Return the (X, Y) coordinate for the center point of the cell that contains the specified text.  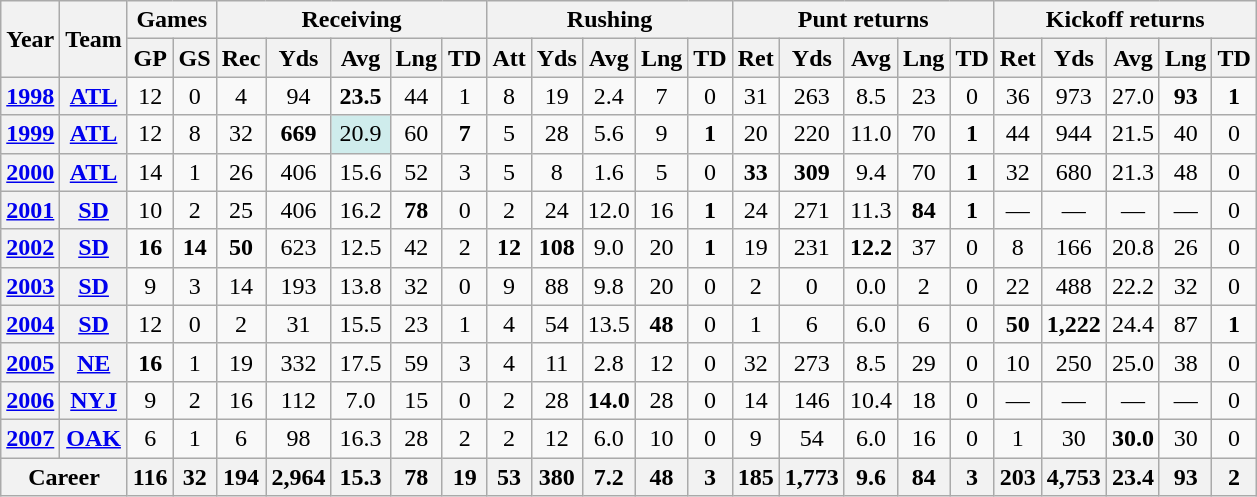
22.2 (1132, 286)
Att (509, 58)
273 (812, 362)
GP (150, 58)
5.6 (608, 134)
2005 (30, 362)
36 (1018, 96)
7.0 (360, 400)
166 (1074, 248)
0.0 (870, 286)
OAK (94, 438)
10.4 (870, 400)
17.5 (360, 362)
9.0 (608, 248)
16.3 (360, 438)
2.8 (608, 362)
21.3 (1132, 172)
623 (298, 248)
33 (756, 172)
2000 (30, 172)
193 (298, 286)
23.5 (360, 96)
Games (172, 20)
2007 (30, 438)
20.8 (1132, 248)
11.3 (870, 210)
9.6 (870, 477)
4,753 (1074, 477)
669 (298, 134)
9.4 (870, 172)
12.0 (608, 210)
203 (1018, 477)
52 (416, 172)
15.6 (360, 172)
220 (812, 134)
88 (556, 286)
94 (298, 96)
15.3 (360, 477)
15 (416, 400)
2,964 (298, 477)
30.0 (1132, 438)
Punt returns (863, 20)
1,222 (1074, 324)
87 (1185, 324)
38 (1185, 362)
973 (1074, 96)
11.0 (870, 134)
12.5 (360, 248)
18 (923, 400)
12.2 (870, 248)
Kickoff returns (1125, 20)
Career (64, 477)
309 (812, 172)
15.5 (360, 324)
1999 (30, 134)
29 (923, 362)
112 (298, 400)
25.0 (1132, 362)
21.5 (1132, 134)
250 (1074, 362)
Rushing (610, 20)
27.0 (1132, 96)
14.0 (608, 400)
40 (1185, 134)
488 (1074, 286)
146 (812, 400)
Rec (241, 58)
2006 (30, 400)
108 (556, 248)
271 (812, 210)
Receiving (352, 20)
Team (94, 39)
2.4 (608, 96)
53 (509, 477)
185 (756, 477)
98 (298, 438)
NE (94, 362)
16.2 (360, 210)
1998 (30, 96)
37 (923, 248)
2002 (30, 248)
380 (556, 477)
9.8 (608, 286)
2001 (30, 210)
332 (298, 362)
263 (812, 96)
1,773 (812, 477)
13.8 (360, 286)
25 (241, 210)
13.5 (608, 324)
GS (194, 58)
194 (241, 477)
2003 (30, 286)
1.6 (608, 172)
60 (416, 134)
231 (812, 248)
42 (416, 248)
NYJ (94, 400)
23.4 (1132, 477)
11 (556, 362)
116 (150, 477)
680 (1074, 172)
20.9 (360, 134)
59 (416, 362)
944 (1074, 134)
7.2 (608, 477)
Year (30, 39)
22 (1018, 286)
24.4 (1132, 324)
2004 (30, 324)
